Extract the (X, Y) coordinate from the center of the cell holding the provided text.  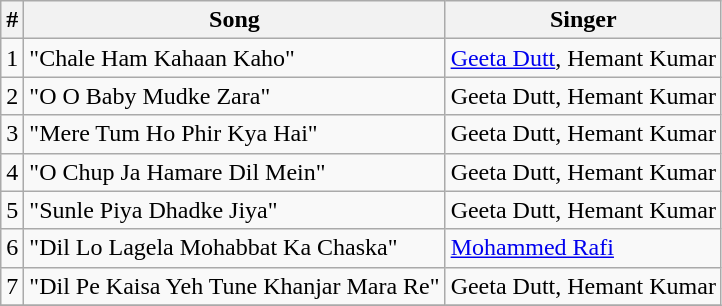
"Sunle Piya Dhadke Jiya" (234, 210)
"O O Baby Mudke Zara" (234, 96)
Song (234, 20)
7 (12, 286)
2 (12, 96)
Singer (583, 20)
5 (12, 210)
"Chale Ham Kahaan Kaho" (234, 58)
4 (12, 172)
"Dil Lo Lagela Mohabbat Ka Chaska" (234, 248)
# (12, 20)
"Dil Pe Kaisa Yeh Tune Khanjar Mara Re" (234, 286)
6 (12, 248)
3 (12, 134)
"Mere Tum Ho Phir Kya Hai" (234, 134)
1 (12, 58)
"O Chup Ja Hamare Dil Mein" (234, 172)
Mohammed Rafi (583, 248)
